Output the [x, y] coordinate of the center of the cell containing the given text.  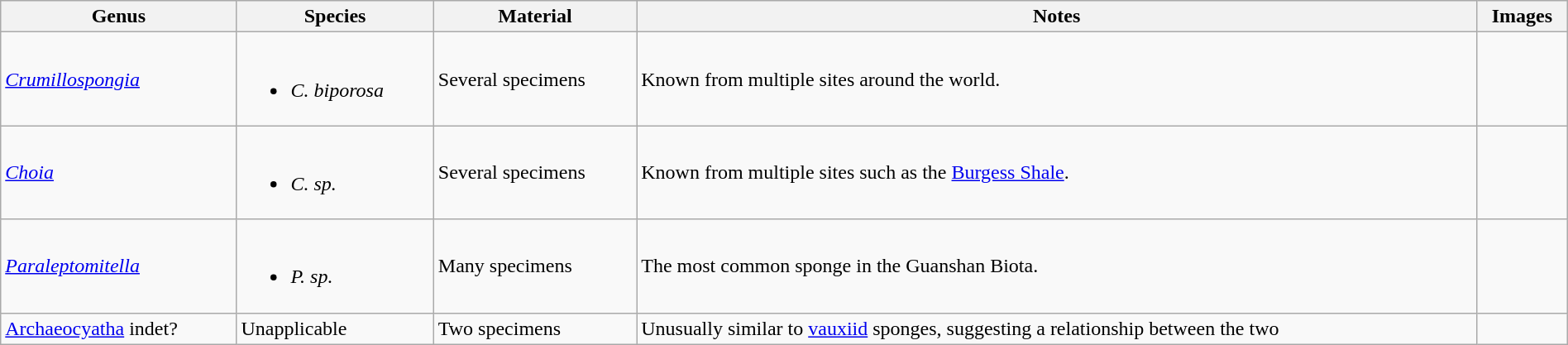
Known from multiple sites such as the Burgess Shale. [1057, 172]
Images [1523, 17]
Genus [119, 17]
C. sp. [335, 172]
Two specimens [534, 328]
Notes [1057, 17]
Known from multiple sites around the world. [1057, 79]
Choia [119, 172]
Paraleptomitella [119, 266]
Unapplicable [335, 328]
Many specimens [534, 266]
Material [534, 17]
Unusually similar to vauxiid sponges, suggesting a relationship between the two [1057, 328]
The most common sponge in the Guanshan Biota. [1057, 266]
P. sp. [335, 266]
Species [335, 17]
Archaeocyatha indet? [119, 328]
Crumillospongia [119, 79]
C. biporosa [335, 79]
